Return [x, y] of the center of cell containing provided text 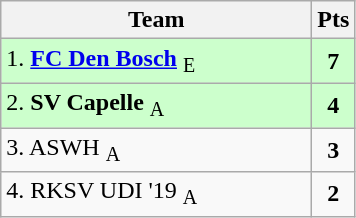
1. FC Den Bosch E [156, 61]
3. ASWH A [156, 150]
Team [156, 20]
3 [334, 150]
2 [334, 194]
7 [334, 61]
4 [334, 105]
Pts [334, 20]
2. SV Capelle A [156, 105]
4. RKSV UDI '19 A [156, 194]
